Locate the cell with the specified text and output its [X, Y] center coordinate. 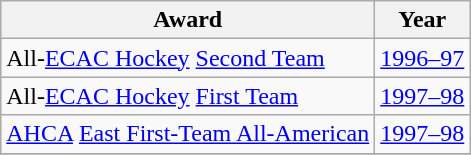
Year [422, 20]
Award [188, 20]
AHCA East First-Team All-American [188, 134]
1996–97 [422, 58]
All-ECAC Hockey Second Team [188, 58]
All-ECAC Hockey First Team [188, 96]
